Detect which cell encompasses the target text, then output its [X, Y] center coordinate. 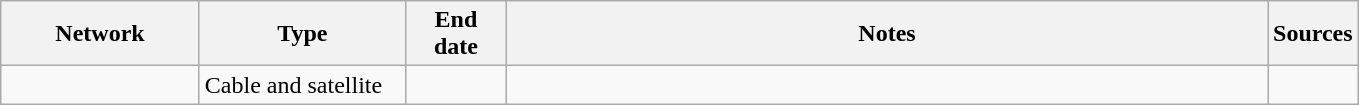
Type [302, 34]
Cable and satellite [302, 85]
End date [456, 34]
Sources [1314, 34]
Network [100, 34]
Notes [886, 34]
